Return the (X, Y) coordinate for the center point of the cell that contains the specified text.  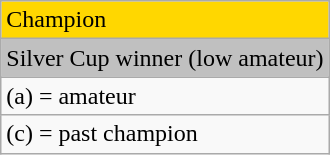
Silver Cup winner (low amateur) (165, 58)
(c) = past champion (165, 134)
(a) = amateur (165, 96)
Champion (165, 20)
